Locate the cell with the specified text and output its (x, y) center coordinate. 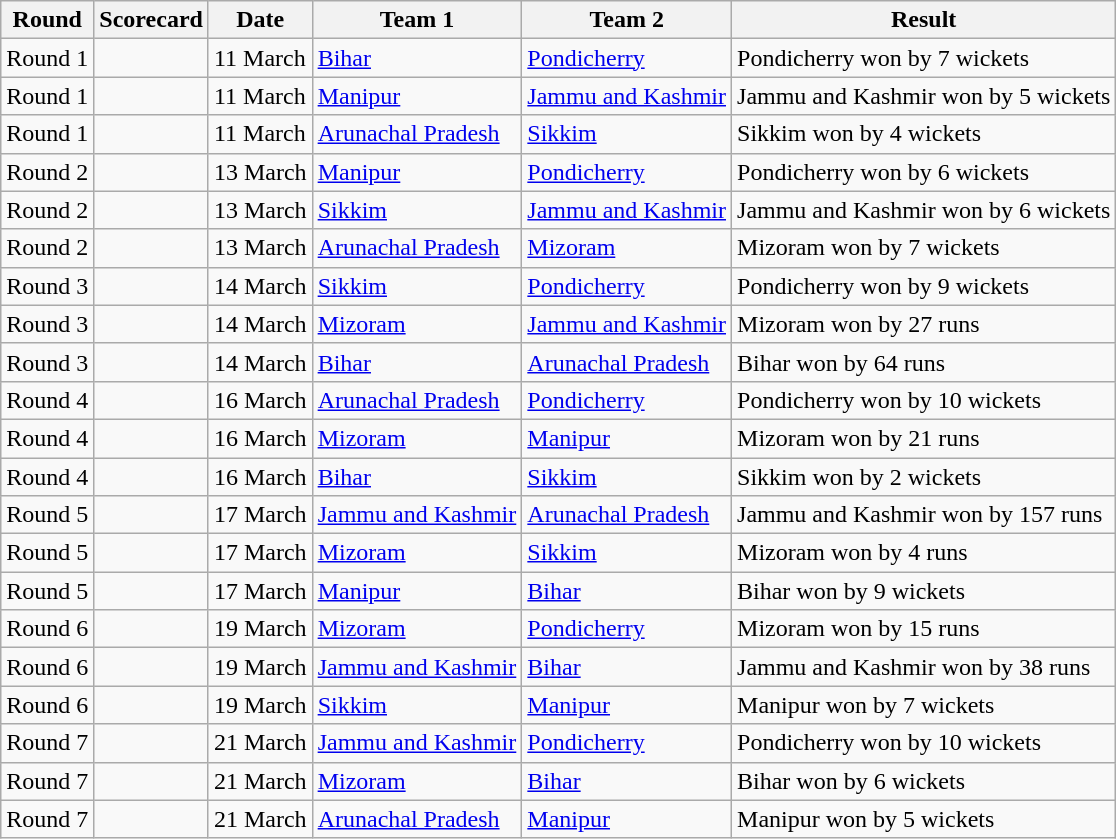
Bihar won by 6 wickets (924, 781)
Mizoram won by 21 runs (924, 438)
Round (48, 20)
Sikkim won by 2 wickets (924, 477)
Bihar won by 9 wickets (924, 591)
Mizoram won by 15 runs (924, 629)
Manipur won by 5 wickets (924, 819)
Mizoram won by 7 wickets (924, 248)
Bihar won by 64 runs (924, 362)
Team 1 (417, 20)
Pondicherry won by 6 wickets (924, 172)
Jammu and Kashmir won by 5 wickets (924, 96)
Scorecard (152, 20)
Sikkim won by 4 wickets (924, 134)
Jammu and Kashmir won by 38 runs (924, 667)
Mizoram won by 4 runs (924, 553)
Pondicherry won by 7 wickets (924, 58)
Jammu and Kashmir won by 157 runs (924, 515)
Mizoram won by 27 runs (924, 324)
Pondicherry won by 9 wickets (924, 286)
Date (260, 20)
Jammu and Kashmir won by 6 wickets (924, 210)
Result (924, 20)
Manipur won by 7 wickets (924, 705)
Team 2 (627, 20)
